Return [X, Y] of the center of cell containing provided text 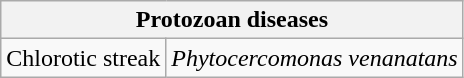
Chlorotic streak [84, 58]
Phytocercomonas venanatans [314, 58]
Protozoan diseases [232, 20]
